Scan for the cell matching the given text and deliver its [x, y] coordinate at center. 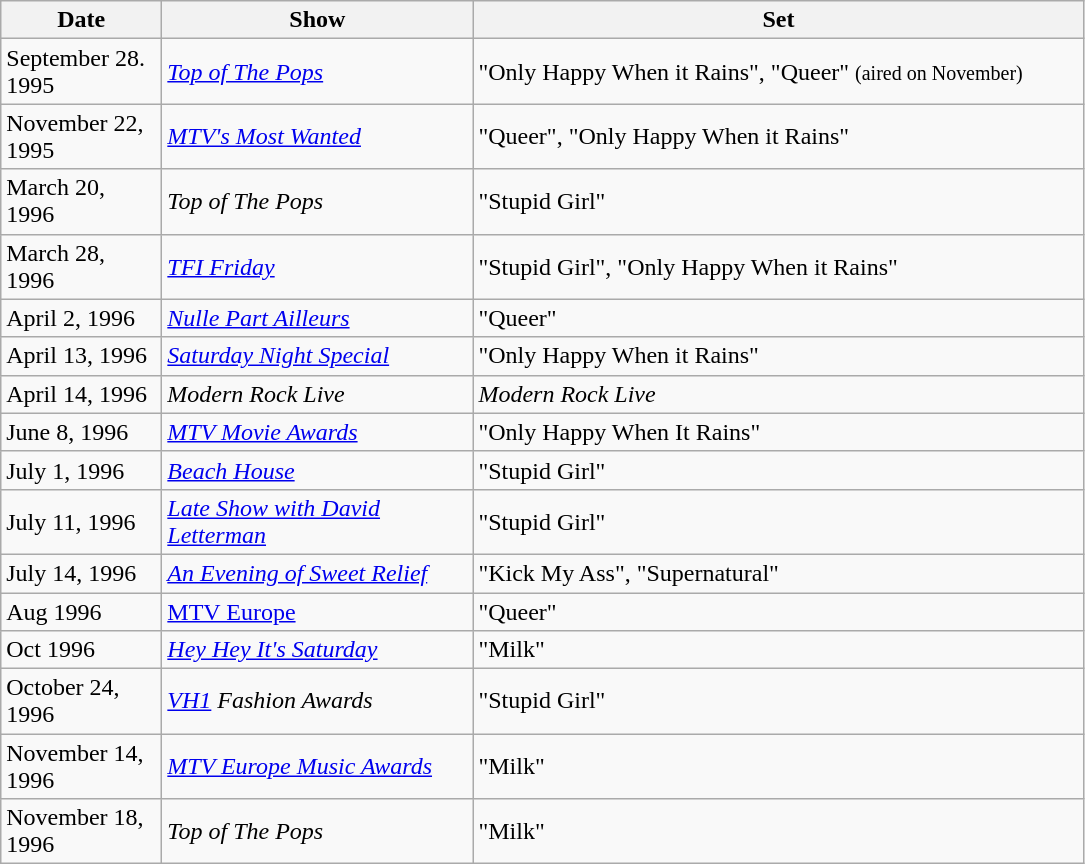
"Only Happy When It Rains" [778, 432]
MTV Movie Awards [318, 432]
VH1 Fashion Awards [318, 702]
"Queer", "Only Happy When it Rains" [778, 136]
November 22, 1995 [82, 136]
April 14, 1996 [82, 394]
April 2, 1996 [82, 318]
November 14, 1996 [82, 766]
MTV Europe [318, 611]
Nulle Part Ailleurs [318, 318]
"Only Happy When it Rains", "Queer" (aired on November) [778, 72]
March 28, 1996 [82, 266]
MTV's Most Wanted [318, 136]
July 1, 1996 [82, 470]
"Only Happy When it Rains" [778, 356]
April 13, 1996 [82, 356]
Show [318, 20]
Beach House [318, 470]
July 14, 1996 [82, 573]
Aug 1996 [82, 611]
Late Show with David Letterman [318, 522]
March 20, 1996 [82, 202]
TFI Friday [318, 266]
"Kick My Ass", "Supernatural" [778, 573]
Hey Hey It's Saturday [318, 650]
November 18, 1996 [82, 832]
Date [82, 20]
October 24, 1996 [82, 702]
September 28. 1995 [82, 72]
An Evening of Sweet Relief [318, 573]
Saturday Night Special [318, 356]
MTV Europe Music Awards [318, 766]
July 11, 1996 [82, 522]
Oct 1996 [82, 650]
"Stupid Girl", "Only Happy When it Rains" [778, 266]
June 8, 1996 [82, 432]
Set [778, 20]
